Search for the cell housing the specified text and yield its [x, y] center coordinate. 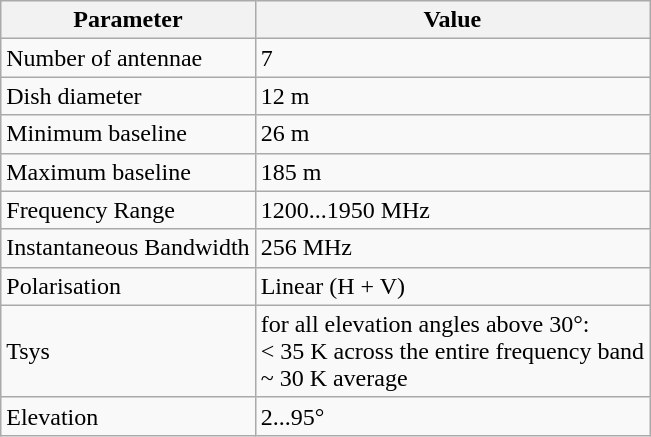
Linear (H + V) [452, 286]
Minimum baseline [128, 134]
2...95° [452, 416]
26 m [452, 134]
Value [452, 20]
Maximum baseline [128, 172]
7 [452, 58]
Frequency Range [128, 210]
for all elevation angles above 30°:< 35 K across the entire frequency band~ 30 K average [452, 351]
Number of antennae [128, 58]
12 m [452, 96]
Parameter [128, 20]
1200...1950 MHz [452, 210]
Instantaneous Bandwidth [128, 248]
Elevation [128, 416]
256 MHz [452, 248]
Dish diameter [128, 96]
185 m [452, 172]
Polarisation [128, 286]
Tsys [128, 351]
